Output the [X, Y] coordinate of the center of the cell containing the given text.  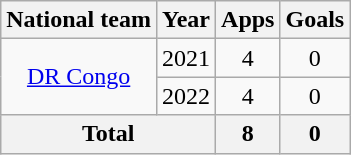
DR Congo [79, 77]
2022 [186, 96]
Total [108, 134]
2021 [186, 58]
Year [186, 20]
8 [248, 134]
National team [79, 20]
Apps [248, 20]
Goals [315, 20]
